Identify which cell holds the provided text, then report its [x, y] central coordinate. 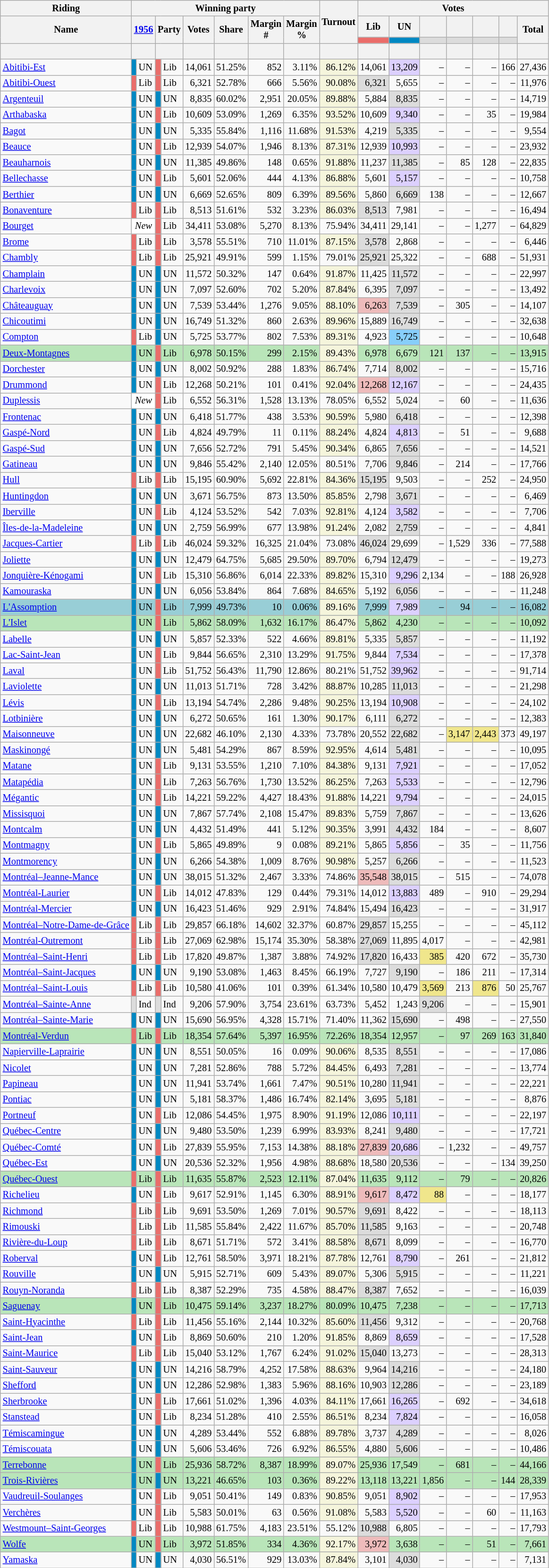
1,210 [266, 766]
21.04% [301, 544]
44,166 [533, 1465]
11,221 [533, 1274]
16,770 [533, 1242]
0.65% [301, 162]
22,835 [533, 162]
90.17% [339, 718]
11,976 [533, 83]
6,679 [405, 353]
Turnout [339, 22]
24,180 [533, 1369]
6.39% [301, 194]
55.87% [231, 1179]
288 [266, 369]
791 [266, 448]
2.91% [301, 909]
16,325 [266, 544]
1,232 [459, 1147]
2,422 [266, 1226]
Wolfe [66, 1544]
21,298 [533, 687]
91.19% [339, 1115]
8.45% [301, 973]
Jacques-Cartier [66, 544]
91.53% [339, 131]
9,794 [405, 798]
58.38% [339, 940]
Beauce [66, 147]
2.55% [301, 1417]
91.24% [339, 528]
5,884 [373, 99]
11,163 [533, 1512]
1,145 [266, 1195]
56.51% [231, 1560]
52.91% [231, 1195]
3,101 [373, 1560]
49.91% [231, 258]
9.48% [301, 703]
1956 [144, 30]
88.87% [339, 687]
Drummond [66, 385]
728 [266, 687]
52.29% [231, 1290]
54.07% [231, 147]
128 [486, 162]
55.51% [231, 242]
7.03% [301, 512]
Portneuf [66, 1115]
13,626 [533, 813]
11.67% [301, 1226]
79.31% [339, 893]
25,767 [533, 988]
20,748 [533, 1226]
56.86% [231, 575]
78.05% [339, 401]
22,197 [533, 1115]
10,111 [405, 1115]
5.45% [301, 448]
60.87% [339, 925]
3.33% [301, 877]
3,737 [373, 1433]
91,714 [533, 671]
20,686 [405, 1147]
64.75% [231, 560]
72.26% [339, 1036]
12,957 [405, 1036]
Rouyn-Noranda [66, 1290]
32,638 [533, 321]
3,237 [266, 1306]
Stanstead [66, 1417]
83.93% [339, 1131]
11,248 [533, 591]
5.72% [301, 1068]
74.92% [339, 956]
Saint-Sauveur [66, 1369]
28,339 [533, 1481]
16,433 [405, 956]
56.95% [231, 1020]
58.79% [231, 1369]
1,730 [266, 782]
10,648 [533, 337]
0.64% [301, 274]
5,257 [373, 861]
86.74% [339, 369]
54.45% [231, 1115]
184 [433, 830]
58.72% [231, 1465]
Québec-Comté [66, 1147]
788 [266, 1068]
5,452 [373, 1004]
15,889 [373, 321]
86.25% [339, 782]
91.75% [339, 655]
35,548 [373, 877]
Frontenac [66, 417]
Shefford [66, 1385]
8.90% [301, 1115]
8,099 [405, 1242]
17,528 [533, 1338]
Richmond [66, 1211]
8,422 [405, 1211]
8.76% [301, 861]
Brome [66, 242]
89.82% [339, 575]
54.29% [231, 750]
4,923 [373, 337]
49.86% [231, 162]
88.47% [339, 1290]
3,695 [373, 1099]
91.87% [339, 274]
29,294 [533, 893]
8,026 [533, 1433]
420 [459, 956]
41.06% [231, 988]
50 [508, 988]
5,024 [405, 401]
Missisquoi [66, 813]
90.98% [339, 861]
9,964 [373, 1369]
710 [266, 242]
2,868 [405, 242]
2,108 [266, 813]
59.32% [231, 544]
7.68% [301, 591]
50.05% [231, 1052]
498 [459, 1020]
2.63% [301, 321]
Party [169, 30]
Saint-Jean [66, 1338]
6.92% [301, 1449]
52.33% [231, 639]
13.98% [301, 528]
Maskinongé [66, 750]
Westmount–Saint-Georges [66, 1528]
572 [266, 1242]
166 [508, 67]
5,520 [405, 1512]
188 [508, 575]
672 [486, 956]
12,398 [533, 417]
61.34% [339, 988]
7.01% [301, 1211]
82.14% [339, 1099]
1.20% [301, 1338]
Maisonneuve [66, 734]
51.46% [231, 909]
2,082 [373, 528]
92.04% [339, 385]
13.29% [301, 655]
6,805 [405, 1528]
Témiscouata [66, 1449]
2,134 [433, 575]
6,493 [373, 1068]
1,528 [266, 401]
7,661 [533, 1544]
336 [486, 544]
Share [231, 30]
23,189 [533, 1385]
1,276 [266, 305]
12.86% [301, 671]
20,768 [533, 1322]
252 [486, 480]
56.75% [231, 496]
11,636 [533, 401]
0.44% [301, 893]
148 [266, 162]
52.60% [231, 289]
17,766 [533, 464]
11,895 [405, 940]
14.38% [301, 1147]
Montréal-Mercier [66, 909]
867 [266, 750]
5,306 [373, 1274]
1,661 [266, 1083]
16,082 [533, 607]
9,688 [533, 432]
52.65% [231, 194]
89.83% [339, 813]
9,554 [533, 131]
210 [266, 1338]
13,915 [533, 353]
89.81% [339, 639]
137 [459, 353]
80.51% [339, 464]
4,427 [266, 798]
85 [459, 162]
214 [459, 464]
852 [266, 67]
1,009 [266, 861]
Gatineau [66, 464]
Argenteuil [66, 99]
Charlevoix [66, 289]
90.59% [339, 417]
16,494 [533, 210]
677 [266, 528]
12,667 [533, 194]
11.68% [301, 131]
86.03% [339, 210]
56.43% [231, 671]
441 [266, 830]
Verchères [66, 1512]
51.25% [231, 67]
1.83% [301, 369]
18.43% [301, 798]
876 [486, 988]
Nicolet [66, 1068]
4.66% [301, 639]
85.60% [339, 1322]
57.64% [231, 1036]
Vaudreuil-Soulanges [66, 1496]
12,383 [533, 718]
49.73% [231, 607]
599 [266, 258]
8.59% [301, 750]
3.41% [301, 1242]
Québec-Ouest [66, 1179]
Lac-Saint-Jean [66, 655]
90.57% [339, 1211]
12,167 [405, 385]
522 [266, 639]
50.41% [231, 1496]
3,754 [266, 1004]
51.02% [231, 1401]
90.08% [339, 83]
88 [433, 1195]
6,111 [373, 718]
56.31% [231, 401]
53.77% [231, 337]
16 [266, 1052]
27,436 [533, 67]
261 [459, 1258]
Mégantic [66, 798]
Margin# [266, 30]
Total [533, 30]
444 [266, 178]
79.01% [339, 258]
50.65% [231, 718]
6,263 [373, 305]
9,296 [405, 575]
Hull [66, 480]
59.14% [231, 1306]
Beauharnois [66, 162]
Yamaska [66, 1560]
15,494 [373, 909]
50.21% [231, 385]
85.85% [339, 496]
17,086 [533, 1052]
Témiscamingue [66, 1433]
4,328 [266, 1020]
17,314 [533, 973]
Matapédia [66, 782]
16,058 [533, 1417]
55.12% [339, 1528]
7,714 [373, 369]
13,883 [405, 893]
9,503 [405, 480]
Rouville [66, 1274]
8,902 [405, 1496]
5,655 [405, 83]
15.47% [301, 813]
89.22% [339, 1481]
L'Assomption [66, 607]
19,984 [533, 115]
11,192 [533, 639]
1,956 [266, 1163]
11.01% [301, 242]
86.88% [339, 178]
Montréal–Jeanne-Mance [66, 877]
8,659 [405, 1338]
910 [486, 893]
2.15% [301, 353]
Montréal–Saint-Jacques [66, 973]
Roberval [66, 1258]
373 [508, 734]
15.71% [301, 1020]
14,602 [266, 925]
88.68% [339, 1163]
22.33% [301, 575]
3,991 [373, 830]
Winning party [226, 8]
29.50% [301, 560]
Iberville [66, 512]
84.45% [339, 1068]
17,052 [533, 766]
9,340 [405, 115]
79 [459, 1179]
24,015 [533, 798]
16,265 [405, 1401]
5.56% [301, 83]
Lotbinière [66, 718]
50.15% [231, 353]
52.32% [231, 1163]
Chicoutimi [66, 321]
89.78% [339, 1433]
5,759 [373, 813]
9,312 [405, 1322]
Pontiac [66, 1099]
92.95% [339, 750]
Montréal-Verdun [66, 1036]
91.02% [339, 1353]
10,479 [405, 988]
2,140 [266, 464]
Laviolette [66, 687]
Deux-Montagnes [66, 353]
50.92% [231, 369]
1,486 [266, 1099]
8,876 [533, 1099]
0.08% [301, 845]
334 [266, 1544]
10,280 [373, 1083]
1,767 [266, 1353]
46.10% [231, 734]
0.41% [301, 385]
0.56% [301, 1512]
57.90% [231, 1004]
11,790 [266, 671]
Labelle [66, 639]
13,118 [373, 1481]
4,219 [373, 131]
47.83% [231, 893]
Lévis [66, 703]
13,774 [533, 1068]
97 [459, 1036]
0.09% [301, 1052]
Napierville-Laprairie [66, 1052]
56.99% [231, 528]
73.78% [339, 734]
6,395 [373, 289]
Matane [66, 766]
1,975 [266, 1115]
5.96% [301, 1385]
2,144 [266, 1322]
23,932 [533, 147]
21,812 [533, 1258]
6,014 [266, 575]
87.78% [339, 1258]
Riding [66, 8]
64,829 [533, 226]
Champlain [66, 274]
89.31% [339, 337]
13,273 [405, 1353]
6.24% [301, 1353]
84.65% [339, 591]
186 [459, 973]
77,588 [533, 544]
52.78% [231, 83]
103 [266, 1481]
17,721 [533, 1131]
Montréal–Sainte-Anne [66, 1004]
52.71% [231, 1274]
666 [266, 83]
16.95% [301, 1036]
Montréal–Notre-Dame-de-Grâce [66, 925]
17,713 [533, 1306]
Saint-Maurice [66, 1353]
92.81% [339, 512]
88.10% [339, 305]
2,523 [266, 1179]
89.56% [339, 194]
58.09% [231, 623]
8,241 [373, 1131]
24,950 [533, 480]
57.74% [231, 813]
Huntingdon [66, 496]
90.35% [339, 830]
6,446 [533, 242]
6,469 [533, 496]
Duplessis [66, 401]
18.21% [301, 1258]
23.51% [301, 1528]
13.50% [301, 496]
Laval [66, 671]
1,946 [266, 147]
3.53% [301, 417]
89.70% [339, 560]
49,197 [533, 734]
49.87% [231, 956]
35,730 [533, 956]
14,719 [533, 99]
1,243 [405, 1004]
23.61% [301, 1004]
Montréal-Laurier [66, 893]
2,467 [266, 877]
29,141 [405, 226]
542 [266, 512]
138 [433, 194]
3,582 [405, 512]
10,095 [533, 750]
80.09% [339, 1306]
299 [266, 353]
9,112 [405, 1179]
50.32% [231, 274]
17,953 [533, 1496]
34,618 [533, 1401]
54.74% [231, 703]
7,727 [373, 973]
12.11% [301, 1179]
7.53% [301, 337]
10,092 [533, 623]
3,569 [433, 988]
1,529 [459, 544]
Montmagny [66, 845]
52.06% [231, 178]
134 [508, 1163]
0.06% [301, 607]
7.47% [301, 1083]
149 [266, 1496]
7,921 [405, 766]
91.08% [339, 1512]
13.03% [301, 1560]
5.43% [301, 1274]
7,981 [405, 210]
88.18% [339, 1147]
15,716 [533, 369]
86.55% [339, 1449]
11 [266, 432]
10 [266, 607]
4,252 [266, 1369]
51.61% [231, 210]
94 [459, 607]
5.12% [301, 830]
63.73% [339, 1004]
39,250 [533, 1163]
Berthier [66, 194]
45,112 [533, 925]
86.47% [339, 623]
53.74% [231, 1083]
532 [266, 210]
735 [266, 1290]
0.39% [301, 988]
14,107 [533, 305]
52.72% [231, 448]
15,901 [533, 1004]
52.86% [231, 1068]
12.05% [301, 464]
2,310 [266, 655]
31,917 [533, 909]
Bagot [66, 131]
88.58% [339, 1242]
692 [459, 1401]
Name [66, 30]
5.20% [301, 289]
10,486 [533, 1449]
51.77% [231, 417]
147 [266, 274]
Gaspé-Nord [66, 432]
88.16% [339, 1385]
10,285 [373, 687]
89.21% [339, 845]
66.18% [231, 925]
15,174 [266, 940]
53.84% [231, 591]
71.40% [339, 1020]
25,322 [405, 258]
17,378 [533, 655]
53.52% [231, 512]
702 [266, 289]
3.11% [301, 67]
75.94% [339, 226]
Rivière-du-Loup [66, 1242]
53.55% [231, 766]
87.04% [339, 1179]
Montréal–Saint-Henri [66, 956]
90.25% [339, 703]
Papineau [66, 1083]
58.37% [231, 1099]
88.63% [339, 1369]
Montmorency [66, 861]
12,796 [533, 782]
85.70% [339, 1226]
410 [266, 1417]
7,238 [405, 1306]
11,756 [533, 845]
5,192 [373, 591]
66.19% [339, 973]
31,840 [533, 1036]
18.27% [301, 1306]
Gaspé-Sud [66, 448]
4,017 [433, 940]
84.36% [339, 480]
17.58% [301, 1369]
4,841 [533, 528]
74.86% [339, 877]
211 [486, 973]
90.06% [339, 1052]
Montcalm [66, 830]
14,521 [533, 448]
20,552 [373, 734]
129 [266, 893]
Sherbrooke [66, 1401]
3.42% [301, 687]
2,443 [486, 734]
1,116 [266, 131]
121 [433, 353]
10,758 [533, 178]
5,980 [373, 417]
860 [266, 321]
552 [266, 1433]
7,534 [405, 655]
6.99% [301, 1131]
46.65% [231, 1481]
28,313 [533, 1353]
10,993 [405, 147]
1,239 [266, 1131]
29,699 [405, 544]
2,130 [266, 734]
50.60% [231, 1338]
56.76% [231, 782]
Dorchester [66, 369]
13,492 [533, 289]
7,652 [405, 1290]
39,962 [405, 671]
49.79% [231, 432]
87.15% [339, 242]
5,685 [266, 560]
4.33% [301, 734]
61.75% [231, 1528]
22.81% [301, 480]
32.37% [301, 925]
89.96% [339, 321]
4.03% [301, 1401]
11,237 [373, 162]
3,971 [266, 1258]
55.16% [231, 1322]
53.09% [231, 115]
144 [508, 1481]
2,286 [266, 703]
2,798 [373, 496]
15,255 [405, 925]
5,270 [266, 226]
17,549 [405, 1465]
63 [266, 1512]
51,931 [533, 258]
13.13% [301, 401]
6,794 [373, 560]
438 [266, 417]
4.98% [301, 1163]
Compton [66, 337]
24,102 [533, 703]
7,153 [266, 1147]
Jonquière-Kénogami [66, 575]
27,550 [533, 1020]
726 [266, 1449]
4,614 [373, 750]
7,131 [533, 1560]
10,908 [405, 703]
5,397 [266, 1036]
Abitibi-Est [66, 67]
4.58% [301, 1290]
688 [486, 258]
88.91% [339, 1195]
1,277 [486, 226]
Montréal–Sainte-Marie [66, 1020]
20,826 [533, 1179]
1.30% [301, 718]
1,463 [266, 973]
90.85% [339, 1496]
3.23% [301, 210]
515 [459, 877]
13,209 [405, 67]
6,865 [373, 448]
16.17% [301, 623]
51.28% [231, 1417]
Îles-de-la-Madeleine [66, 528]
Bonaventure [66, 210]
305 [459, 305]
Québec-Est [66, 1163]
4,183 [266, 1528]
86.12% [339, 67]
Kamouraska [66, 591]
42,981 [533, 940]
60.90% [231, 480]
Montréal-Outremont [66, 940]
51.85% [231, 1544]
Montréal–Saint-Louis [66, 988]
L'Islet [66, 623]
1,387 [266, 956]
58.50% [231, 1258]
54.38% [231, 861]
18,113 [533, 1211]
17,793 [533, 1528]
74.84% [339, 909]
16.74% [301, 1099]
80.21% [339, 671]
1,383 [266, 1385]
49.89% [231, 845]
84.38% [339, 766]
60.02% [231, 99]
Richelieu [66, 1195]
53.46% [231, 1449]
89.88% [339, 99]
4.13% [301, 178]
385 [433, 956]
Trois-Rivières [66, 1481]
26,928 [533, 575]
62.98% [231, 940]
52.98% [231, 1385]
88.24% [339, 432]
6.88% [301, 1433]
3,147 [459, 734]
1,396 [266, 1401]
269 [486, 1036]
59.22% [231, 798]
802 [266, 337]
Arthabaska [66, 115]
50.01% [231, 1512]
86.51% [339, 1417]
609 [266, 1274]
4,230 [405, 623]
4,813 [405, 432]
Margin% [301, 30]
Abitibi-Ouest [66, 83]
2,951 [266, 99]
8,790 [405, 1258]
20.05% [301, 99]
5,692 [266, 480]
5,157 [405, 178]
7.10% [301, 766]
Rimouski [66, 1226]
Chambly [66, 258]
87.31% [339, 147]
8,472 [405, 1195]
24,435 [533, 385]
1,632 [266, 623]
9.05% [301, 305]
8,607 [533, 830]
10,903 [373, 1385]
681 [459, 1465]
18,580 [373, 1163]
7,989 [405, 607]
11,523 [533, 861]
4,880 [373, 1449]
161 [266, 718]
6.30% [301, 1195]
9 [266, 845]
Terrebonne [66, 1465]
90.51% [339, 1083]
1,856 [433, 1481]
18.99% [301, 1465]
22,221 [533, 1083]
18,177 [533, 1195]
Québec-Centre [66, 1131]
0.11% [301, 432]
11,362 [373, 1020]
3,638 [405, 1544]
55.95% [231, 1147]
5,860 [373, 194]
8,535 [373, 1052]
56.65% [231, 655]
13.52% [301, 782]
53.12% [231, 1353]
7,824 [405, 1417]
0.83% [301, 1496]
Saguenay [66, 1306]
35.30% [301, 940]
51.49% [231, 830]
5,533 [405, 782]
163 [508, 1036]
89.43% [339, 353]
11,425 [373, 274]
6.35% [301, 115]
90.34% [339, 448]
Bourget [66, 226]
22,997 [533, 274]
3.88% [301, 956]
84.11% [339, 1401]
0.36% [301, 1481]
5,856 [405, 845]
49,757 [533, 1147]
19,273 [533, 560]
873 [266, 496]
55.42% [231, 464]
73.08% [339, 544]
16,039 [533, 1290]
91.85% [339, 1338]
10.32% [301, 1322]
92.17% [339, 1544]
Bellechasse [66, 178]
864 [266, 591]
Châteauguay [66, 305]
89.16% [339, 607]
Saint-Hyacinthe [66, 1322]
213 [459, 988]
Joliette [66, 560]
1.15% [301, 258]
489 [433, 893]
4.36% [301, 1544]
93.52% [339, 115]
9,163 [405, 1226]
74,078 [533, 877]
809 [266, 194]
